Capture the cell that displays the provided text and extract its [x, y] central coordinate. 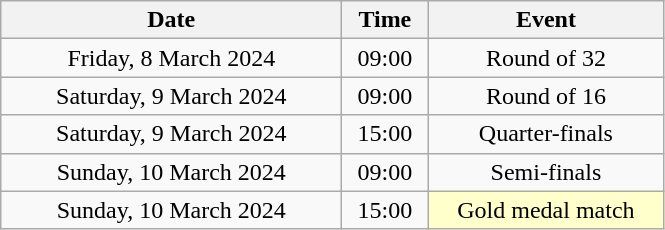
Friday, 8 March 2024 [172, 58]
Quarter-finals [546, 134]
Date [172, 20]
Round of 16 [546, 96]
Event [546, 20]
Round of 32 [546, 58]
Time [385, 20]
Semi-finals [546, 172]
Gold medal match [546, 210]
